Capture the cell that displays the provided text and extract its [x, y] central coordinate. 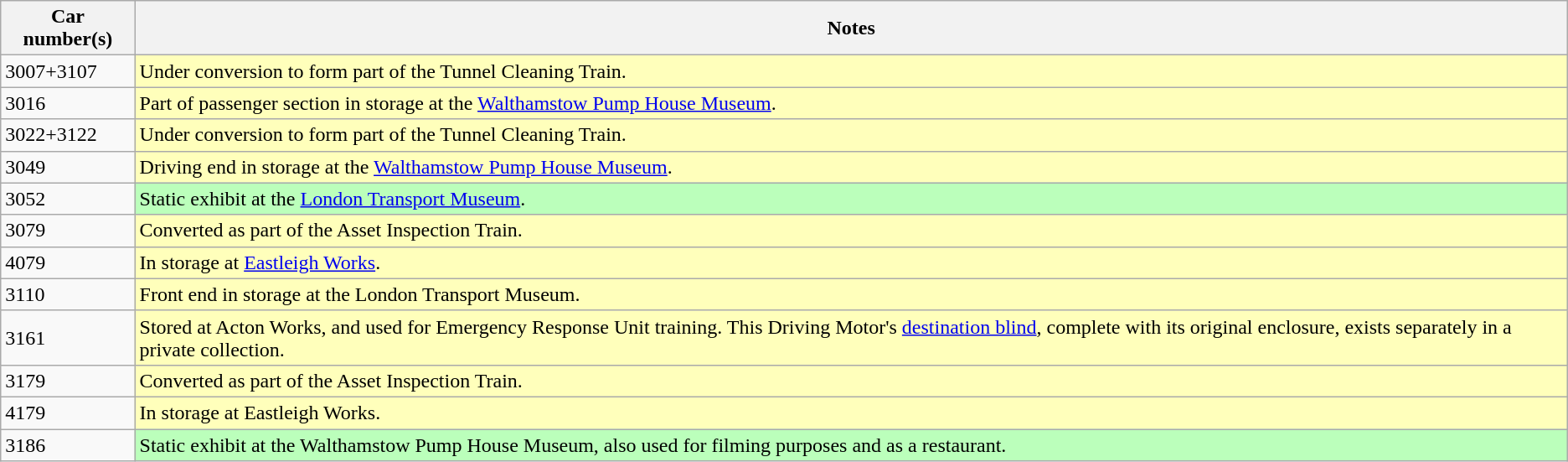
Front end in storage at the London Transport Museum. [851, 294]
3079 [68, 231]
3022+3122 [68, 135]
3110 [68, 294]
3052 [68, 199]
3186 [68, 445]
Car number(s) [68, 29]
Notes [851, 29]
3161 [68, 337]
3049 [68, 167]
Part of passenger section in storage at the Walthamstow Pump House Museum. [851, 103]
3007+3107 [68, 71]
Driving end in storage at the Walthamstow Pump House Museum. [851, 167]
3179 [68, 381]
4179 [68, 413]
3016 [68, 103]
4079 [68, 262]
Static exhibit at the Walthamstow Pump House Museum, also used for filming purposes and as a restaurant. [851, 445]
Static exhibit at the London Transport Museum. [851, 199]
